Return the [X, Y] coordinate for the center point of the cell that contains the specified text.  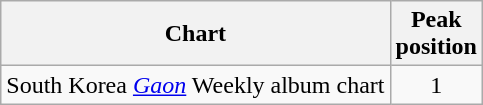
South Korea Gaon Weekly album chart [196, 85]
1 [436, 85]
Peakposition [436, 34]
Chart [196, 34]
